Extract the [x, y] coordinate from the center of the cell holding the provided text.  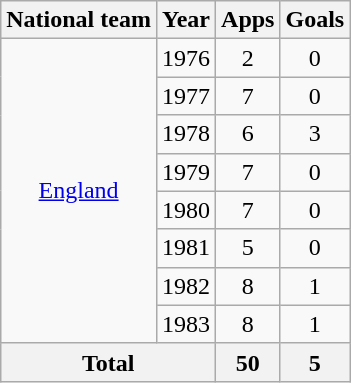
Year [186, 20]
50 [248, 362]
1982 [186, 286]
Total [108, 362]
England [79, 191]
2 [248, 58]
1983 [186, 324]
1980 [186, 210]
1981 [186, 248]
1977 [186, 96]
1978 [186, 134]
National team [79, 20]
6 [248, 134]
1976 [186, 58]
Apps [248, 20]
3 [315, 134]
1979 [186, 172]
Goals [315, 20]
